Search for the cell housing the specified text and yield its [x, y] center coordinate. 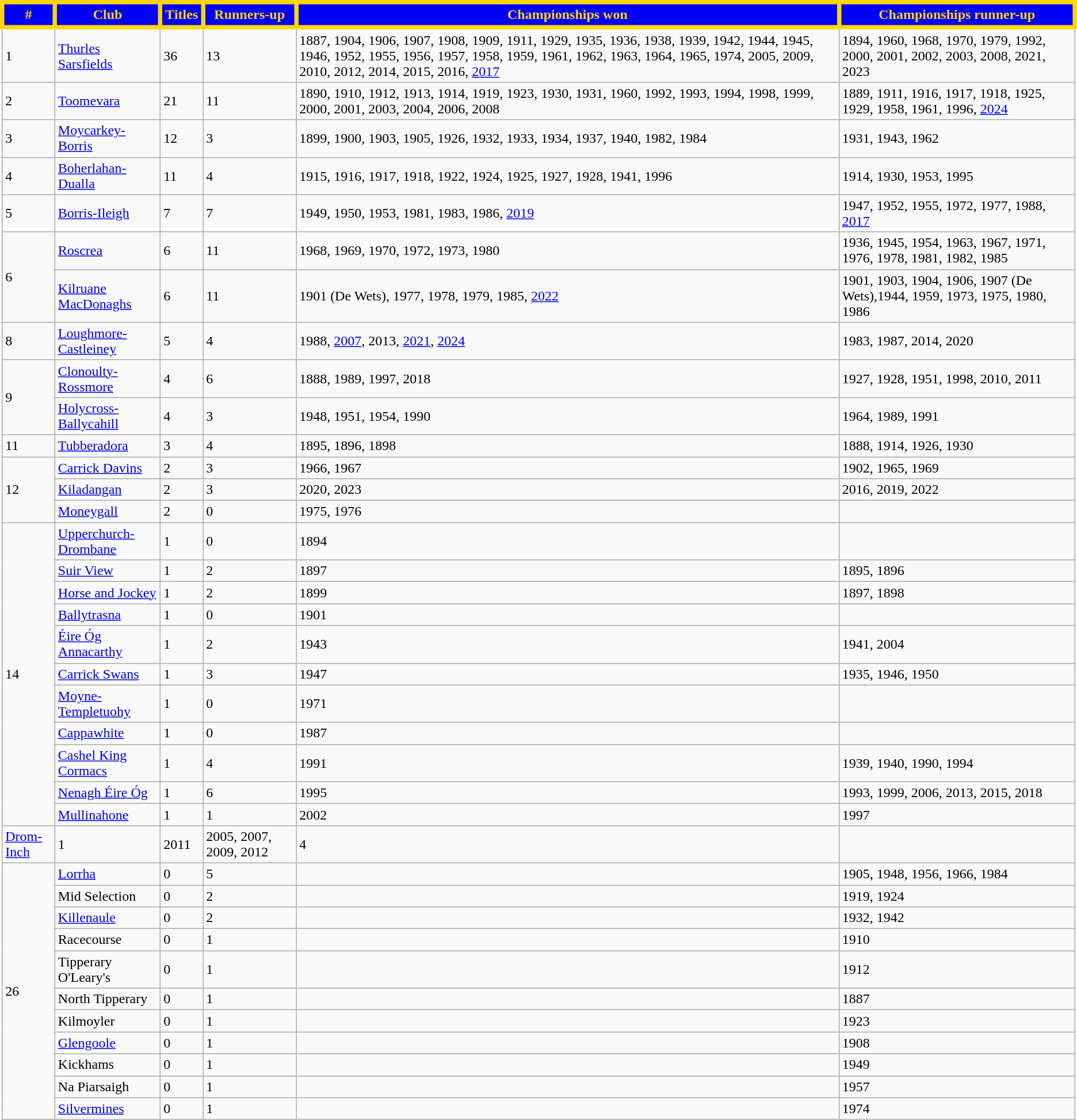
1983, 1987, 2014, 2020 [957, 341]
1901 (De Wets), 1977, 1978, 1979, 1985, 2022 [568, 296]
1947, 1952, 1955, 1972, 1977, 1988, 2017 [957, 213]
Clonoulty-Rossmore [108, 379]
Na Piarsaigh [108, 1087]
1941, 2004 [957, 645]
1966, 1967 [568, 468]
1914, 1930, 1953, 1995 [957, 176]
1931, 1943, 1962 [957, 138]
Tipperary O'Leary's [108, 969]
Glengoole [108, 1043]
Éire Óg Annacarthy [108, 645]
Borris-Ileigh [108, 213]
1894 [568, 541]
1895, 1896 [957, 571]
Boherlahan-Dualla [108, 176]
Thurles Sarsfields [108, 55]
36 [182, 55]
Killenaule [108, 918]
2011 [182, 844]
26 [29, 991]
Moneygall [108, 512]
1888, 1914, 1926, 1930 [957, 445]
1932, 1942 [957, 918]
Kilmoyler [108, 1021]
Holycross-Ballycahill [108, 416]
Silvermines [108, 1108]
14 [29, 675]
8 [29, 341]
1949 [957, 1065]
2016, 2019, 2022 [957, 490]
# [29, 15]
1887 [957, 999]
1964, 1989, 1991 [957, 416]
1935, 1946, 1950 [957, 674]
1988, 2007, 2013, 2021, 2024 [568, 341]
9 [29, 397]
Drom-Inch [29, 844]
Roscrea [108, 251]
Kilruane MacDonaghs [108, 296]
2002 [568, 814]
Ballytrasna [108, 615]
1919, 1924 [957, 896]
Mid Selection [108, 896]
1947 [568, 674]
Loughmore-Castleiney [108, 341]
1957 [957, 1087]
Toomevara [108, 101]
Club [108, 15]
Moyne-Templetuohy [108, 703]
Championships won [568, 15]
Titles [182, 15]
1968, 1969, 1970, 1972, 1973, 1980 [568, 251]
2005, 2007, 2009, 2012 [250, 844]
1971 [568, 703]
1997 [957, 814]
1995 [568, 793]
Cashel King Cormacs [108, 763]
1894, 1960, 1968, 1970, 1979, 1992, 2000, 2001, 2002, 2003, 2008, 2021, 2023 [957, 55]
1901 [568, 615]
1915, 1916, 1917, 1918, 1922, 1924, 1925, 1927, 1928, 1941, 1996 [568, 176]
Suir View [108, 571]
Cappawhite [108, 733]
Horse and Jockey [108, 593]
Upperchurch-Drombane [108, 541]
1890, 1910, 1912, 1913, 1914, 1919, 1923, 1930, 1931, 1960, 1992, 1993, 1994, 1998, 1999, 2000, 2001, 2003, 2004, 2006, 2008 [568, 101]
1949, 1950, 1953, 1981, 1983, 1986, 2019 [568, 213]
1975, 1976 [568, 512]
Kickhams [108, 1065]
1936, 1945, 1954, 1963, 1967, 1971, 1976, 1978, 1981, 1982, 1985 [957, 251]
Runners-up [250, 15]
1905, 1948, 1956, 1966, 1984 [957, 874]
Lorrha [108, 874]
Nenagh Éire Óg [108, 793]
1901, 1903, 1904, 1906, 1907 (De Wets),1944, 1959, 1973, 1975, 1980, 1986 [957, 296]
Tubberadora [108, 445]
2020, 2023 [568, 490]
Racecourse [108, 940]
1987 [568, 733]
21 [182, 101]
13 [250, 55]
1948, 1951, 1954, 1990 [568, 416]
North Tipperary [108, 999]
1908 [957, 1043]
1899, 1900, 1903, 1905, 1926, 1932, 1933, 1934, 1937, 1940, 1982, 1984 [568, 138]
1897 [568, 571]
1910 [957, 940]
1895, 1896, 1898 [568, 445]
1927, 1928, 1951, 1998, 2010, 2011 [957, 379]
Mullinahone [108, 814]
1897, 1898 [957, 593]
1912 [957, 969]
Carrick Swans [108, 674]
1899 [568, 593]
1939, 1940, 1990, 1994 [957, 763]
1974 [957, 1108]
Championships runner-up [957, 15]
1991 [568, 763]
1902, 1965, 1969 [957, 468]
1943 [568, 645]
Kiladangan [108, 490]
1889, 1911, 1916, 1917, 1918, 1925, 1929, 1958, 1961, 1996, 2024 [957, 101]
Carrick Davins [108, 468]
1923 [957, 1021]
1888, 1989, 1997, 2018 [568, 379]
1993, 1999, 2006, 2013, 2015, 2018 [957, 793]
Moycarkey-Borris [108, 138]
